Extract the [X, Y] coordinate from the center of the cell holding the provided text.  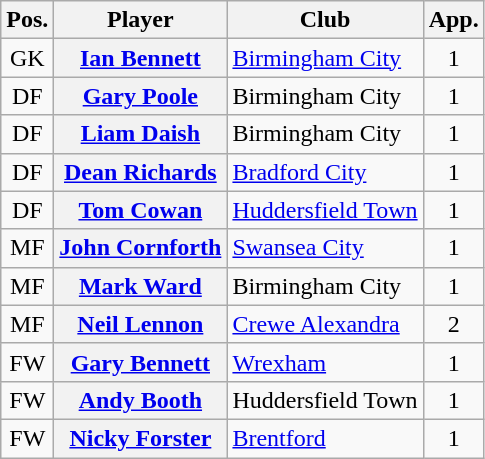
Wrexham [325, 362]
GK [28, 58]
Ian Bennett [140, 58]
2 [454, 324]
Dean Richards [140, 172]
Neil Lennon [140, 324]
Brentford [325, 438]
Liam Daish [140, 134]
Gary Bennett [140, 362]
Tom Cowan [140, 210]
Gary Poole [140, 96]
Player [140, 20]
Mark Ward [140, 286]
Bradford City [325, 172]
Swansea City [325, 248]
Andy Booth [140, 400]
Pos. [28, 20]
Nicky Forster [140, 438]
John Cornforth [140, 248]
App. [454, 20]
Crewe Alexandra [325, 324]
Club [325, 20]
